Provide the (X, Y) coordinate of the cell's center where the given text is located.  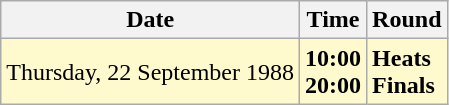
HeatsFinals (407, 72)
10:0020:00 (334, 72)
Date (150, 20)
Thursday, 22 September 1988 (150, 72)
Time (334, 20)
Round (407, 20)
